Find where the given text appears and provide that cell's center as (X, Y) coordinate. 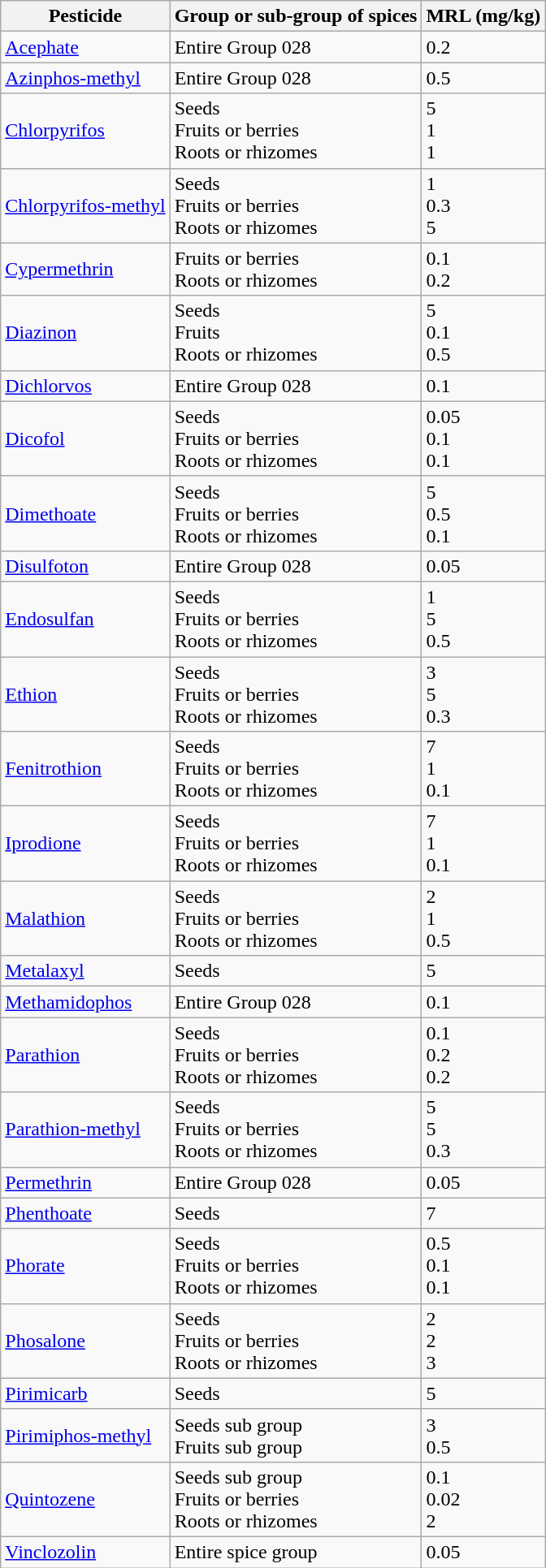
Pirimicarb (85, 1393)
Permethrin (85, 1182)
511 (483, 131)
Dichlorvos (85, 386)
Disulfoton (85, 566)
0.2 (483, 47)
SeedsFruitsRoots or rhizomes (296, 333)
0.5 (483, 78)
50.10.5 (483, 333)
Parathion (85, 1055)
Acephate (85, 47)
Malathion (85, 918)
0.10.20.2 (483, 1055)
Pesticide (85, 16)
Methamidophos (85, 1002)
150.5 (483, 619)
Seeds sub group Fruits or berriesRoots or rhizomes (296, 1499)
Metalaxyl (85, 971)
Fenitrothion (85, 769)
Vinclozolin (85, 1552)
Dicofol (85, 438)
Chlorpyrifos (85, 131)
0.50.10.1 (483, 1266)
Cypermethrin (85, 270)
0.10.2 (483, 270)
Phosalone (85, 1341)
350.3 (483, 693)
Entire spice group (296, 1552)
Pirimiphos-methyl (85, 1436)
Dimethoate (85, 513)
223 (483, 1341)
Quintozene (85, 1499)
0.050.10.1 (483, 438)
Endosulfan (85, 619)
Ethion (85, 693)
50.50.1 (483, 513)
Chlorpyrifos-methyl (85, 205)
Seeds sub groupFruits sub group (296, 1436)
Diazinon (85, 333)
Phorate (85, 1266)
Parathion-methyl (85, 1130)
Fruits or berriesRoots or rhizomes (296, 270)
Azinphos-methyl (85, 78)
550.3 (483, 1130)
Phenthoate (85, 1213)
Group or sub-group of spices (296, 16)
10.35 (483, 205)
30.5 (483, 1436)
Iprodione (85, 844)
0.10.022 (483, 1499)
210.5 (483, 918)
MRL (mg/kg) (483, 16)
7 (483, 1213)
